Search for the cell housing the specified text and yield its (X, Y) center coordinate. 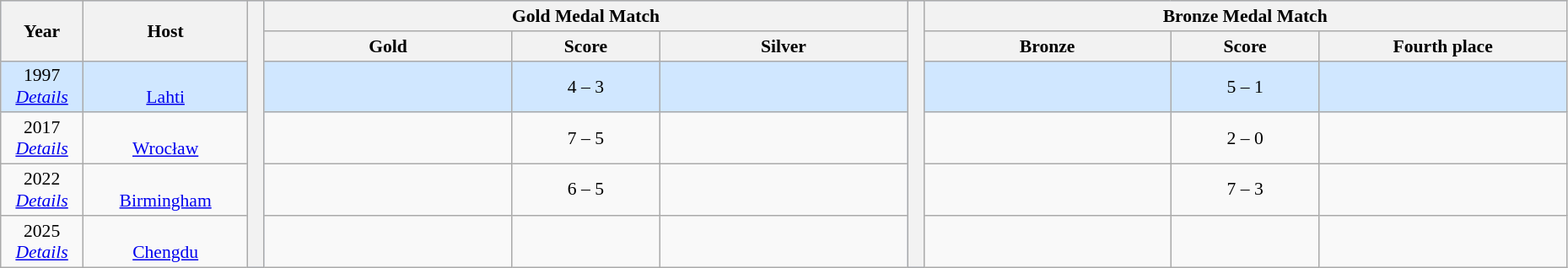
4 – 3 (586, 86)
Wrocław (165, 138)
2025 Details (42, 241)
Gold (388, 46)
Year (42, 30)
2022 Details (42, 190)
Gold Medal Match (585, 16)
7 – 5 (586, 138)
Chengdu (165, 241)
5 – 1 (1245, 86)
Bronze Medal Match (1245, 16)
2 – 0 (1245, 138)
Silver (783, 46)
1997 Details (42, 86)
7 – 3 (1245, 190)
Bronze (1048, 46)
Host (165, 30)
Birmingham (165, 190)
Fourth place (1442, 46)
Lahti (165, 86)
2017 Details (42, 138)
6 – 5 (586, 190)
